Search for the cell housing the specified text and yield its [x, y] center coordinate. 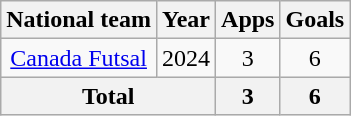
National team [79, 20]
Canada Futsal [79, 58]
Year [186, 20]
Goals [315, 20]
Apps [248, 20]
2024 [186, 58]
Total [108, 96]
